Return (X, Y) of the center of cell containing provided text 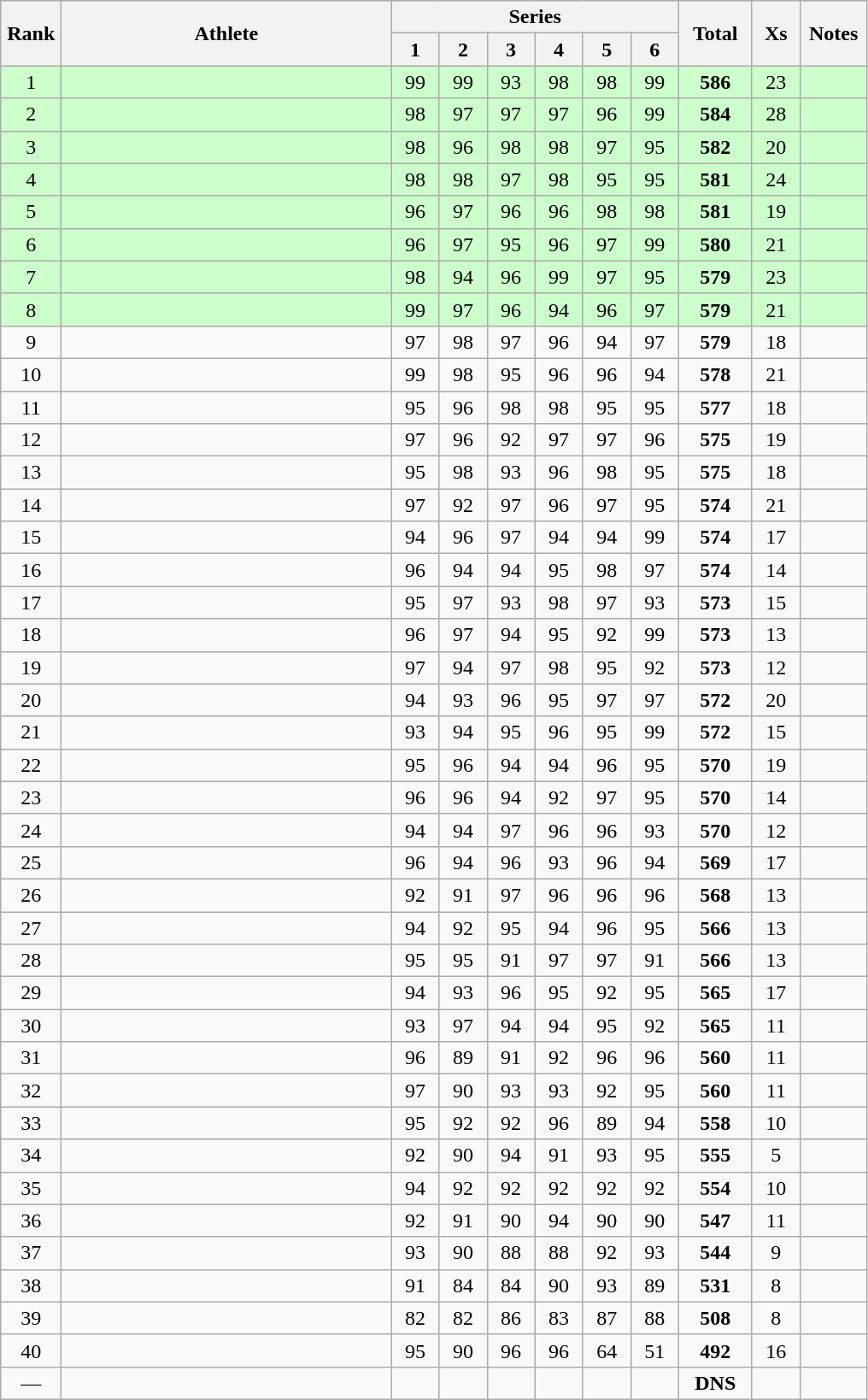
577 (715, 408)
37 (31, 1253)
31 (31, 1058)
Notes (834, 33)
32 (31, 1091)
26 (31, 895)
22 (31, 765)
580 (715, 244)
34 (31, 1156)
36 (31, 1221)
Athlete (226, 33)
33 (31, 1123)
40 (31, 1350)
87 (607, 1318)
Xs (776, 33)
7 (31, 277)
29 (31, 993)
86 (511, 1318)
492 (715, 1350)
83 (559, 1318)
582 (715, 147)
547 (715, 1221)
554 (715, 1188)
568 (715, 895)
558 (715, 1123)
51 (654, 1350)
DNS (715, 1383)
30 (31, 1026)
Total (715, 33)
39 (31, 1318)
508 (715, 1318)
544 (715, 1253)
38 (31, 1285)
35 (31, 1188)
Series (535, 17)
555 (715, 1156)
64 (607, 1350)
— (31, 1383)
584 (715, 115)
27 (31, 927)
586 (715, 82)
531 (715, 1285)
Rank (31, 33)
569 (715, 862)
578 (715, 374)
25 (31, 862)
